Extract the [x, y] coordinate from the center of the cell holding the provided text.  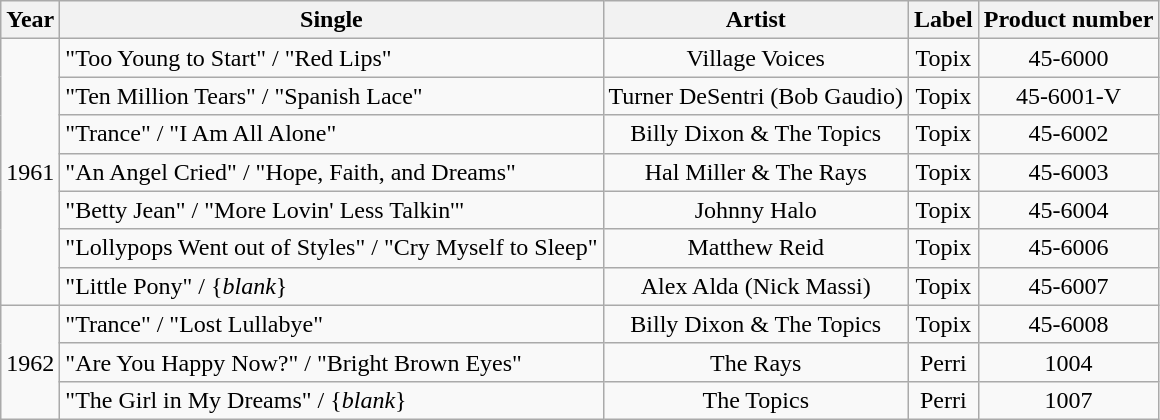
"Ten Million Tears" / "Spanish Lace" [332, 96]
Artist [756, 20]
"Trance" / "Lost Lullabye" [332, 324]
45-6004 [1068, 210]
45-6007 [1068, 286]
Hal Miller & The Rays [756, 172]
Turner DeSentri (Bob Gaudio) [756, 96]
45-6002 [1068, 134]
Year [30, 20]
"Too Young to Start" / "Red Lips" [332, 58]
Product number [1068, 20]
The Rays [756, 362]
1961 [30, 172]
45-6008 [1068, 324]
"An Angel Cried" / "Hope, Faith, and Dreams" [332, 172]
1962 [30, 362]
45-6003 [1068, 172]
1007 [1068, 400]
45-6001-V [1068, 96]
"Are You Happy Now?" / "Bright Brown Eyes" [332, 362]
"Betty Jean" / "More Lovin' Less Talkin'" [332, 210]
The Topics [756, 400]
Johnny Halo [756, 210]
"Trance" / "I Am All Alone" [332, 134]
Label [943, 20]
"Lollypops Went out of Styles" / "Cry Myself to Sleep" [332, 248]
45-6006 [1068, 248]
"Little Pony" / {blank} [332, 286]
Single [332, 20]
45-6000 [1068, 58]
Matthew Reid [756, 248]
Alex Alda (Nick Massi) [756, 286]
"The Girl in My Dreams" / {blank} [332, 400]
1004 [1068, 362]
Village Voices [756, 58]
